Extract the (x, y) coordinate from the center of the cell holding the provided text.  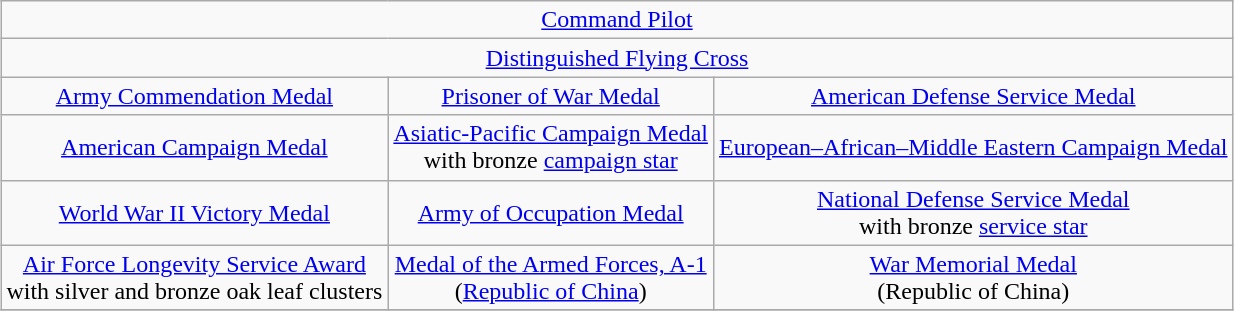
Distinguished Flying Cross (617, 58)
Prisoner of War Medal (551, 96)
Asiatic-Pacific Campaign Medalwith bronze campaign star (551, 148)
World War II Victory Medal (194, 212)
Army of Occupation Medal (551, 212)
War Memorial Medal(Republic of China) (973, 278)
Medal of the Armed Forces, A-1(Republic of China) (551, 278)
American Campaign Medal (194, 148)
National Defense Service Medalwith bronze service star (973, 212)
Command Pilot (617, 20)
Air Force Longevity Service Awardwith silver and bronze oak leaf clusters (194, 278)
European–African–Middle Eastern Campaign Medal (973, 148)
Army Commendation Medal (194, 96)
American Defense Service Medal (973, 96)
